Find where the given text appears and provide that cell's center as [x, y] coordinate. 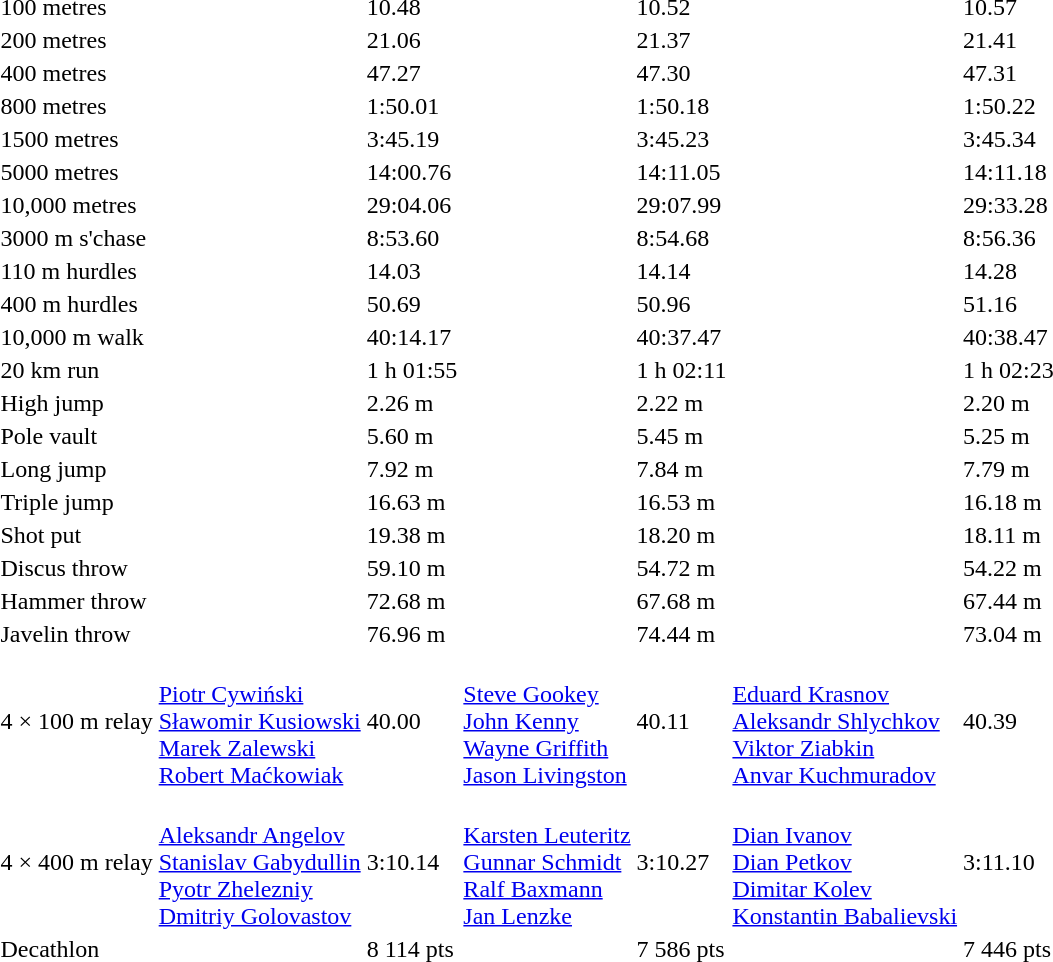
14:00.76 [412, 172]
21.37 [682, 40]
3:45.23 [682, 139]
47.30 [682, 73]
47.27 [412, 73]
74.44 m [682, 634]
50.69 [412, 304]
1:50.18 [682, 106]
29:07.99 [682, 205]
5.60 m [412, 436]
14.03 [412, 271]
72.68 m [412, 601]
40:37.47 [682, 337]
54.72 m [682, 568]
Karsten LeuteritzGunnar SchmidtRalf BaxmannJan Lenzke [547, 862]
7.92 m [412, 469]
3:45.19 [412, 139]
50.96 [682, 304]
3:10.14 [412, 862]
19.38 m [412, 535]
2.22 m [682, 403]
Aleksandr AngelovStanislav GabydullinPyotr ZhelezniyDmitriy Golovastov [260, 862]
40.00 [412, 721]
1 h 01:55 [412, 370]
40:14.17 [412, 337]
1:50.01 [412, 106]
21.06 [412, 40]
59.10 m [412, 568]
3:10.27 [682, 862]
14:11.05 [682, 172]
2.26 m [412, 403]
16.53 m [682, 502]
Steve GookeyJohn KennyWayne GriffithJason Livingston [547, 721]
Eduard KrasnovAleksandr ShlychkovViktor ZiabkinAnvar Kuchmuradov [845, 721]
7.84 m [682, 469]
14.14 [682, 271]
1 h 02:11 [682, 370]
40.11 [682, 721]
Piotr CywińskiSławomir KusiowskiMarek ZalewskiRobert Maćkowiak [260, 721]
18.20 m [682, 535]
29:04.06 [412, 205]
67.68 m [682, 601]
8:53.60 [412, 238]
5.45 m [682, 436]
8:54.68 [682, 238]
76.96 m [412, 634]
16.63 m [412, 502]
Dian IvanovDian PetkovDimitar KolevKonstantin Babalievski [845, 862]
